Capture the cell that displays the provided text and extract its [x, y] central coordinate. 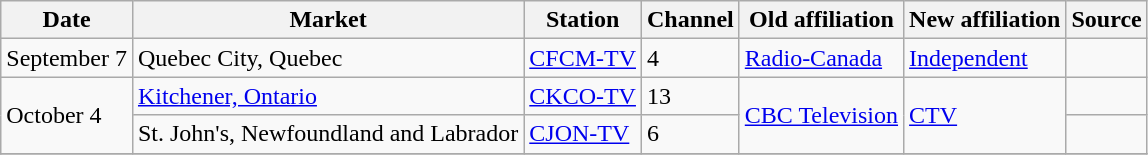
Radio-Canada [821, 58]
October 4 [67, 115]
Date [67, 20]
CFCM-TV [583, 58]
St. John's, Newfoundland and Labrador [328, 134]
Old affiliation [821, 20]
4 [691, 58]
Source [1106, 20]
CBC Television [821, 115]
CKCO-TV [583, 96]
Channel [691, 20]
Market [328, 20]
New affiliation [985, 20]
Kitchener, Ontario [328, 96]
6 [691, 134]
13 [691, 96]
Station [583, 20]
Quebec City, Quebec [328, 58]
September 7 [67, 58]
CJON-TV [583, 134]
CTV [985, 115]
Independent [985, 58]
